Find where the given text appears and provide that cell's center as [x, y] coordinate. 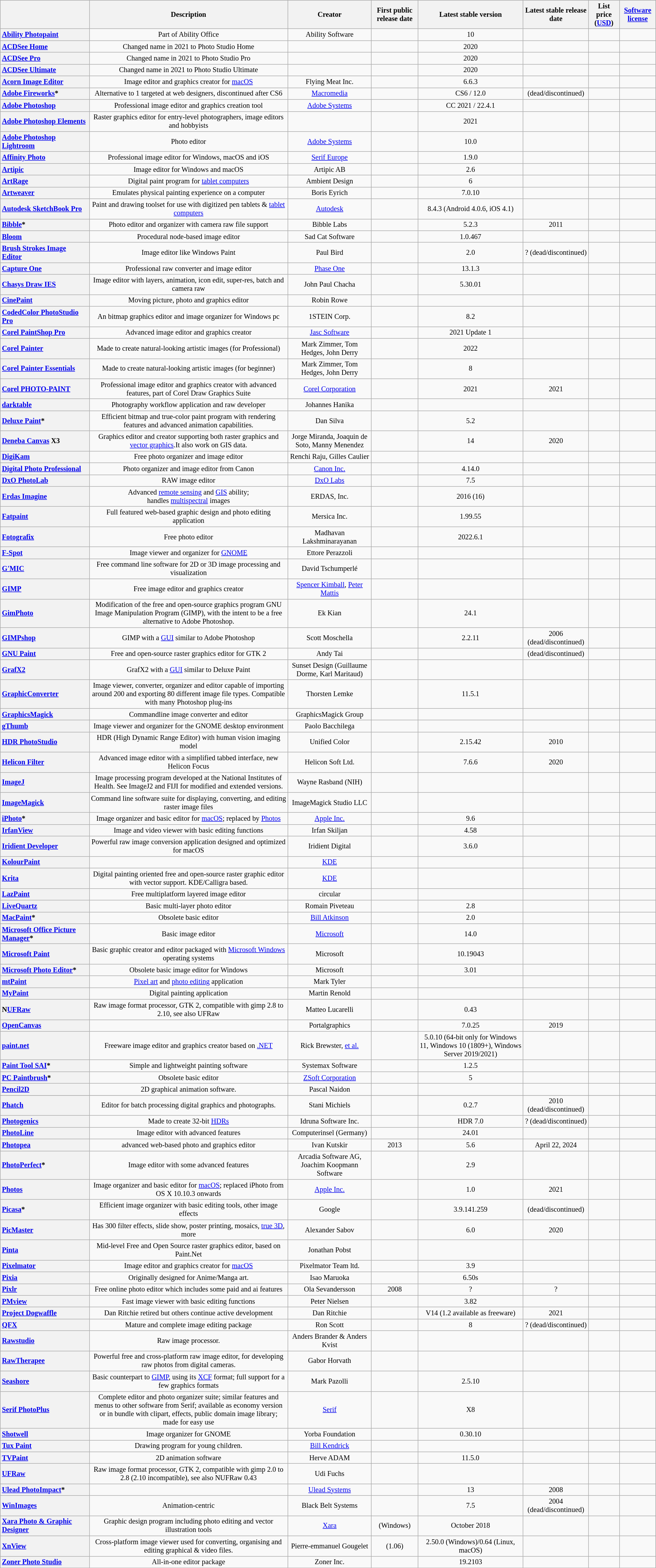
PC Paintbrush* [45, 1078]
OpenCanvas [45, 1025]
Bibble* [45, 225]
gThumb [45, 726]
Free and open-source raster graphics editor for GTK 2 [188, 654]
Digital Photo Professional [45, 469]
Digital painting oriented free and open-source raster graphic editor with vector support. KDE/Calligra based. [188, 878]
DxO PhotoLab [45, 481]
2.2.11 [470, 638]
LazPaint [45, 894]
2.6 [470, 169]
Rawstudio [45, 1341]
Microsoft Paint [45, 954]
Deneba Canvas X3 [45, 441]
2011 [556, 225]
NUFRaw [45, 1009]
CS6 / 12.0 [470, 93]
Affinity Photo [45, 157]
Emulates physical painting experience on a computer [188, 193]
MyPaint [45, 993]
Isao Maruoka [330, 1278]
Graphic design program including photo editing and vector illustration tools [188, 1526]
0.43 [470, 1009]
Advanced image editor with a simplified tabbed interface, new Helicon Focus [188, 762]
2.9 [470, 1165]
CinePaint [45, 300]
Photo editor [188, 141]
Free photo editor [188, 537]
Chasys Draw IES [45, 285]
Basic graphic creator and editor packaged with Microsoft Windows operating systems [188, 954]
Obsolete basic image editor for Windows [188, 970]
Paul Bird [330, 252]
Picasa* [45, 1210]
Graphics editor and creator supporting both raster graphics and vector graphics.It also work on GIS data. [188, 441]
paint.net [45, 1045]
24.01 [470, 1133]
Procedural node-based image editor [188, 237]
Jasc Software [330, 332]
Idruna Software Inc. [330, 1121]
7.0.25 [470, 1025]
Johannes Hanika [330, 405]
HDR (High Dynamic Range Editor) with human vision imaging model [188, 742]
ImageJ [45, 782]
Andy Tai [330, 654]
GrafX2 [45, 670]
Pinta [45, 1250]
Basic multi-layer photo editor [188, 906]
Powerful free and cross-platform raw image editor, for developing raw photos from digital cameras. [188, 1361]
Xara [330, 1526]
Serif PhotoPlus [45, 1410]
Serif [330, 1410]
WinImages [45, 1506]
2010 (dead/discontinued) [556, 1105]
7.0.10 [470, 193]
Serif Europe [330, 157]
October 2018 [470, 1526]
HDR 7.0 [470, 1121]
Autodesk [330, 209]
2022 [470, 348]
Adobe Photoshop Elements [45, 121]
Latest stable release date [556, 14]
Dan Silva [330, 421]
GraphicsMagick [45, 714]
24.1 [470, 613]
6.6.3 [470, 82]
Efficient image organizer with basic editing tools, other image effects [188, 1210]
Pixel art and photo editing application [188, 982]
RAW image editor [188, 481]
Fotografix [45, 537]
ArtRage [45, 181]
Cross-platform image viewer used for converting, organising and editing graphical & video files. [188, 1546]
Professional image editor and graphics creation tool [188, 105]
Systemax Software [330, 1066]
Yorba Foundation [330, 1434]
Professional raw converter and image editor [188, 268]
5.6 [470, 1145]
Free multiplatform layered image editor [188, 894]
Fatpaint [45, 517]
Udi Fuchs [330, 1473]
Krita [45, 878]
1.9.0 [470, 157]
2010 [556, 742]
An bitmap graphics editor and image organizer for Windows pc [188, 316]
Image editor with some advanced features [188, 1165]
Sad Cat Software [330, 237]
3.9.141.259 [470, 1210]
Commandline image converter and editor [188, 714]
Corel Painter Essentials [45, 369]
DxO Labs [330, 481]
Corel Corporation [330, 389]
Pixia [45, 1278]
Jorge Miranda, Joaquin de Soto, Manny Menendez [330, 441]
8.4.3 (Android 4.0.6, iOS 4.1) [470, 209]
Bill Atkinson [330, 918]
GIMPshop [45, 638]
Raster graphics editor for entry-level photographers, image editors and hobbyists [188, 121]
8.2 [470, 316]
Mid-level Free and Open Source raster graphics editor, based on Paint.Net [188, 1250]
Advanced image editor and graphics creator [188, 332]
Dan Ritchie [330, 1313]
ACDSee Ultimate [45, 70]
5 [470, 1078]
Software license [637, 14]
14 [470, 441]
X8 [470, 1410]
DigiKam [45, 457]
10.19043 [470, 954]
Freeware image editor and graphics creator based on .NET [188, 1045]
Robin Rowe [330, 300]
Pierre-emmanuel Gougelet [330, 1546]
Ability Photopaint [45, 35]
Free command line software for 2D or 3D image processing and visualization [188, 569]
Corel Painter [45, 348]
Corel PHOTO-PAINT [45, 389]
Made to create natural-looking artistic images (for Professional) [188, 348]
Originally designed for Anime/Manga art. [188, 1278]
Artipic AB [330, 169]
Canon Inc. [330, 469]
4.14.0 [470, 469]
2022.6.1 [470, 537]
Bloom [45, 237]
1.99.55 [470, 517]
John Paul Chacha [330, 285]
Paolo Bacchilega [330, 726]
ImageMagick [45, 803]
Mark Pazolli [330, 1381]
Spencer Kimball, Peter Mattis [330, 589]
Image organizer for GNOME [188, 1434]
2019 [556, 1025]
Peter Nielsen [330, 1301]
Simple and lightweight painting software [188, 1066]
0.2.7 [470, 1105]
Made to create natural-looking artistic images (for beginner) [188, 369]
Raw image format processor, GTK 2, compatible with gimp 2.8 to 2.10, see also UFRaw [188, 1009]
2021 Update 1 [470, 332]
2.5.10 [470, 1381]
Photo editor and organizer with camera raw file support [188, 225]
3.9 [470, 1266]
Basic image editor [188, 934]
Pixelmator [45, 1266]
RawTherapee [45, 1361]
1.0 [470, 1189]
Bill Kendrick [330, 1446]
Dan Ritchie retired but others continue active development [188, 1313]
Wayne Rasband (NIH) [330, 782]
Portalgraphics [330, 1025]
GraphicConverter [45, 694]
Pascal Naidon [330, 1089]
XnView [45, 1546]
circular [330, 894]
Professional image editor and graphics creator with advanced features, part of Corel Draw Graphics Suite [188, 389]
Photos [45, 1189]
2016 (16) [470, 496]
Photo organizer and image editor from Canon [188, 469]
Brush Strokes Image Editor [45, 252]
Ettore Perazzoli [330, 553]
Has 300 filter effects, slide show, poster printing, mosaics, true 3D, more [188, 1230]
Artweaver [45, 193]
Image editor with advanced features [188, 1133]
6.0 [470, 1230]
1.2.5 [470, 1066]
F-Spot [45, 553]
1.0.467 [470, 237]
ACDSee Home [45, 47]
Latest stable version [470, 14]
Free online photo editor which includes some paid and ai features [188, 1289]
ACDSee Pro [45, 58]
G'MIC [45, 569]
Iridient Developer [45, 846]
All-in-one editor package [188, 1562]
Basic counterpart to GIMP, using its XCF format; full support for a few graphics formats [188, 1381]
PMview [45, 1301]
Thorsten Lemke [330, 694]
Artipic [45, 169]
5.2.3 [470, 225]
2004 (dead/discontinued) [556, 1506]
Adobe Fireworks* [45, 93]
advanced web-based photo and graphics editor [188, 1145]
5.30.01 [470, 285]
UFRaw [45, 1473]
Deluxe Paint* [45, 421]
14.0 [470, 934]
Erdas Imagine [45, 496]
Adobe Photoshop Lightroom [45, 141]
Changed name in 2021 to Photo Studio Pro [188, 58]
2.50.0 (Windows)/0.64 (Linux, macOS) [470, 1546]
Gabor Horvath [330, 1361]
Helicon Filter [45, 762]
2D graphical animation software. [188, 1089]
Alternative to 1 targeted at web designers, discontinued after CS6 [188, 93]
19.2103 [470, 1562]
Image viewer and organizer for GNOME [188, 553]
Full featured web-based graphic design and photo editing application [188, 517]
Madhavan Lakshminarayanan [330, 537]
Jonathan Pobst [330, 1250]
Zoner Photo Studio [45, 1562]
GimPhoto [45, 613]
Image editor with layers, animation, icon edit, super-res, batch and camera raw [188, 285]
Irfan Skiljan [330, 830]
Phase One [330, 268]
Computerinsel (Germany) [330, 1133]
6 [470, 181]
GraphicsMagick Group [330, 714]
10.0 [470, 141]
Part of Ability Office [188, 35]
darktable [45, 405]
Powerful raw image conversion application designed and optimized for macOS [188, 846]
Tux Paint [45, 1446]
Pencil2D [45, 1089]
Phatch [45, 1105]
Herve ADAM [330, 1458]
CodedColor PhotoStudio Pro [45, 316]
Ek Kian [330, 613]
Autodesk SketchBook Pro [45, 209]
Raw image format processor, GTK 2, compatible with gimp 2.0 to 2.8 (2.10 incompatible), see also NUFRaw 0.43 [188, 1473]
11.5.0 [470, 1458]
iPhoto* [45, 819]
Corel PaintShop Pro [45, 332]
0.30.10 [470, 1434]
Ability Software [330, 35]
Editor for batch processing digital graphics and photographs. [188, 1105]
Creator [330, 14]
First public release date [395, 14]
Sunset Design (Guillaume Dorme, Karl Maritaud) [330, 670]
Seashore [45, 1381]
Photography workflow application and raw developer [188, 405]
13.1.3 [470, 268]
2013 [395, 1145]
(Windows) [395, 1526]
6.50s [470, 1278]
Ulead Systems [330, 1490]
LiveQuartz [45, 906]
3.01 [470, 970]
Paint Tool SAI* [45, 1066]
Drawing program for young children. [188, 1446]
Macromedia [330, 93]
1STEIN Corp. [330, 316]
Black Belt Systems [330, 1506]
Free image editor and graphics creator [188, 589]
Image organizer and basic editor for macOS; replaced iPhoto from OS X 10.10.3 onwards [188, 1189]
Alexander Sabov [330, 1230]
Acorn Image Editor [45, 82]
IrfanView [45, 830]
V14 (1.2 available as freeware) [470, 1313]
Microsoft Photo Editor* [45, 970]
Mark Tyler [330, 982]
Arcadia Software AG, Joachim Koopmann Software [330, 1165]
Fast image viewer with basic editing functions [188, 1301]
List price (USD) [604, 14]
Google [330, 1210]
Martin Renold [330, 993]
Project Dogwaffle [45, 1313]
Zoner Inc. [330, 1562]
5.2 [470, 421]
Image processing program developed at the National Institutes of Health. See ImageJ2 and FIJI for modified and extended versions. [188, 782]
Photopea [45, 1145]
Image viewer and organizer for the GNOME desktop environment [188, 726]
Romain Piveteau [330, 906]
Flying Meat Inc. [330, 82]
13 [470, 1490]
Adobe Photoshop [45, 105]
Image editor like Windows Paint [188, 252]
4.58 [470, 830]
CC 2021 / 22.4.1 [470, 105]
2.8 [470, 906]
David Tschumperlé [330, 569]
Matteo Lucarelli [330, 1009]
Rick Brewster, et al. [330, 1045]
HDR PhotoStudio [45, 742]
ERDAS, Inc. [330, 496]
Ola Sevandersson [330, 1289]
Image editor for Windows and macOS [188, 169]
Iridient Digital [330, 846]
Ulead PhotoImpact* [45, 1490]
Ivan Kutskir [330, 1145]
Ron Scott [330, 1325]
ZSoft Corporation [330, 1078]
9.6 [470, 819]
Mature and complete image editing package [188, 1325]
Renchi Raju, Gilles Caulier [330, 457]
3.82 [470, 1301]
Free photo organizer and image editor [188, 457]
(1.06) [395, 1546]
Changed name in 2021 to Photo Studio Home [188, 47]
MacPaint* [45, 918]
Unified Color [330, 742]
Xara Photo & Graphic Designer [45, 1526]
Stani Michiels [330, 1105]
GrafX2 with a GUI similar to Deluxe Paint [188, 670]
Advanced remote sensing and GIS ability;handles multispectral images [188, 496]
Mersica Inc. [330, 517]
Professional image editor for Windows, macOS and iOS [188, 157]
2006 (dead/discontinued) [556, 638]
ImageMagick Studio LLC [330, 803]
2.15.42 [470, 742]
Anders Brander & Anders Kvist [330, 1341]
Efficient bitmap and true-color paint program with rendering features and advanced animation capabilities. [188, 421]
3.6.0 [470, 846]
Paint and drawing toolset for use with digitized pen tablets & tablet computers [188, 209]
Animation-centric [188, 1506]
Ambient Design [330, 181]
Image organizer and basic editor for macOS; replaced by Photos [188, 819]
Raw image processor. [188, 1341]
PhotoLine [45, 1133]
Capture One [45, 268]
April 22, 2024 [556, 1145]
10 [470, 35]
Boris Eyrich [330, 193]
Digital paint program for tablet computers [188, 181]
GNU Paint [45, 654]
PicMaster [45, 1230]
QFX [45, 1325]
Shotwell [45, 1434]
Changed name in 2021 to Photo Studio Ultimate [188, 70]
PhotoPerfect* [45, 1165]
2D animation software [188, 1458]
7.6.6 [470, 762]
Pixlr [45, 1289]
Photogenics [45, 1121]
Image and video viewer with basic editing functions [188, 830]
KolourPaint [45, 862]
5.0.10 (64-bit only for Windows 11, Windows 10 (1809+), Windows Server 2019/2021) [470, 1045]
Command line software suite for displaying, converting, and editing raster image files [188, 803]
Pixelmator Team ltd. [330, 1266]
Moving picture, photo and graphics editor [188, 300]
Description [188, 14]
Bibble Labs [330, 225]
Made to create 32-bit HDRs [188, 1121]
GIMP with a GUI similar to Adobe Photoshop [188, 638]
GIMP [45, 589]
mtPaint [45, 982]
TVPaint [45, 1458]
11.5.1 [470, 694]
Digital painting application [188, 993]
Scott Moschella [330, 638]
Helicon Soft Ltd. [330, 762]
Microsoft Office Picture Manager* [45, 934]
